Return the [X, Y] coordinate for the center point of the cell that contains the specified text.  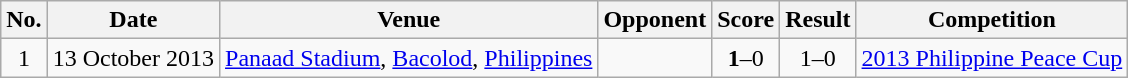
Panaad Stadium, Bacolod, Philippines [409, 58]
Score [746, 20]
2013 Philippine Peace Cup [992, 58]
Competition [992, 20]
Date [133, 20]
No. [24, 20]
13 October 2013 [133, 58]
Opponent [655, 20]
Venue [409, 20]
Result [818, 20]
1 [24, 58]
